Return [X, Y] of the center of cell containing provided text 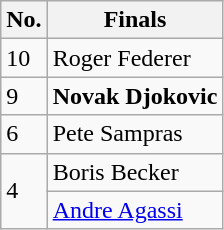
6 [24, 134]
4 [24, 191]
Andre Agassi [135, 210]
Novak Djokovic [135, 96]
No. [24, 20]
Pete Sampras [135, 134]
Boris Becker [135, 172]
Roger Federer [135, 58]
9 [24, 96]
Finals [135, 20]
10 [24, 58]
